Extract the [x, y] coordinate from the center of the cell holding the provided text.  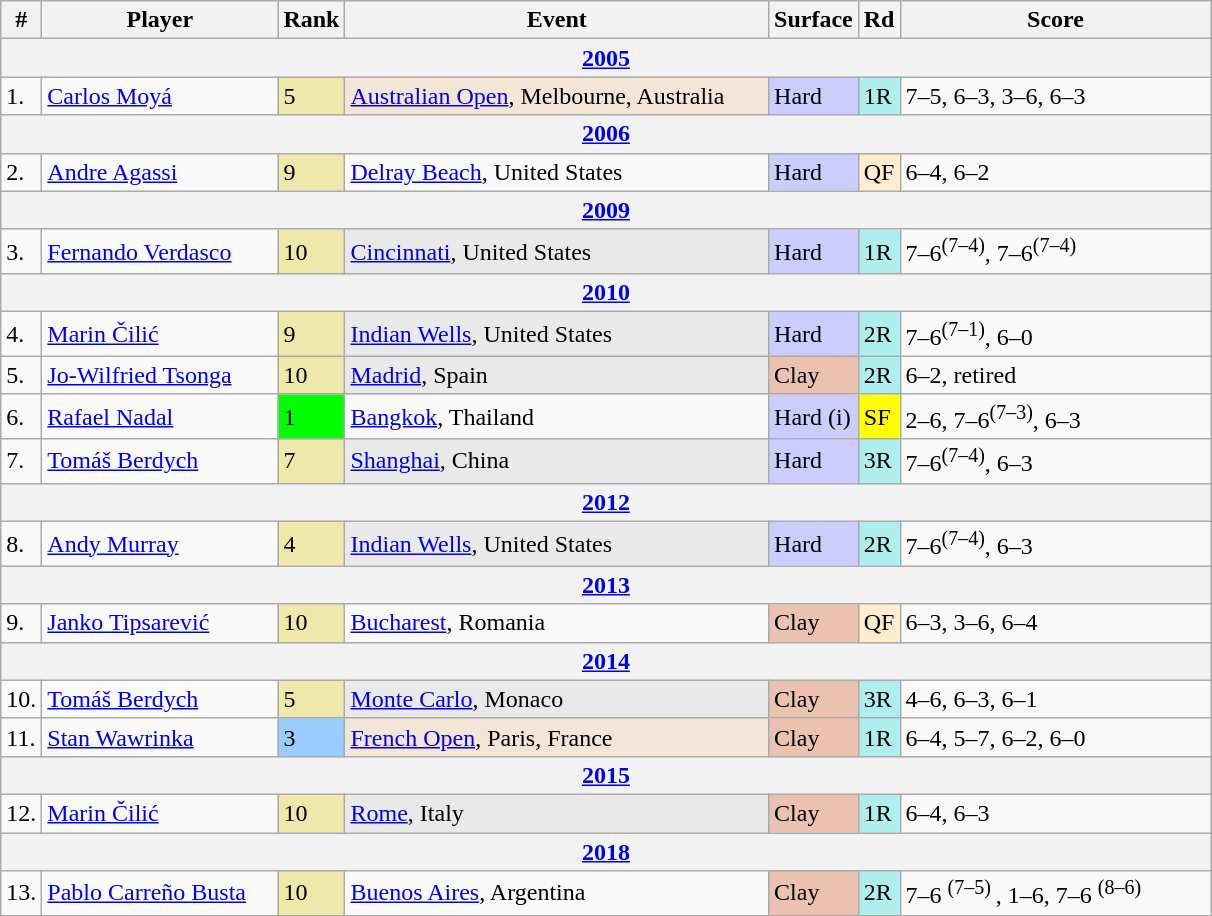
SF [879, 416]
7–5, 6–3, 3–6, 6–3 [1056, 96]
2015 [606, 775]
Fernando Verdasco [160, 252]
13. [22, 894]
7–6 (7–5) , 1–6, 7–6 (8–6) [1056, 894]
2. [22, 172]
Bucharest, Romania [557, 623]
6–2, retired [1056, 375]
Australian Open, Melbourne, Australia [557, 96]
Surface [814, 20]
3. [22, 252]
1 [312, 416]
# [22, 20]
Andy Murray [160, 544]
4. [22, 334]
Monte Carlo, Monaco [557, 699]
6–4, 5–7, 6–2, 6–0 [1056, 737]
4–6, 6–3, 6–1 [1056, 699]
2014 [606, 661]
Stan Wawrinka [160, 737]
6–4, 6–3 [1056, 813]
French Open, Paris, France [557, 737]
Event [557, 20]
7–6(7–4), 7–6(7–4) [1056, 252]
Andre Agassi [160, 172]
Player [160, 20]
5. [22, 375]
3 [312, 737]
Delray Beach, United States [557, 172]
Cincinnati, United States [557, 252]
1. [22, 96]
2–6, 7–6(7–3), 6–3 [1056, 416]
6–4, 6–2 [1056, 172]
7 [312, 462]
Carlos Moyá [160, 96]
6–3, 3–6, 6–4 [1056, 623]
Score [1056, 20]
9. [22, 623]
2013 [606, 585]
12. [22, 813]
Rank [312, 20]
Hard (i) [814, 416]
2012 [606, 502]
Janko Tipsarević [160, 623]
2018 [606, 852]
2010 [606, 293]
7–6(7–1), 6–0 [1056, 334]
4 [312, 544]
6. [22, 416]
2006 [606, 134]
8. [22, 544]
7. [22, 462]
Rafael Nadal [160, 416]
2009 [606, 210]
10. [22, 699]
Shanghai, China [557, 462]
Buenos Aires, Argentina [557, 894]
2005 [606, 58]
Bangkok, Thailand [557, 416]
Rome, Italy [557, 813]
Rd [879, 20]
Jo-Wilfried Tsonga [160, 375]
Madrid, Spain [557, 375]
11. [22, 737]
Pablo Carreño Busta [160, 894]
